Find where the given text appears and provide that cell's center as [x, y] coordinate. 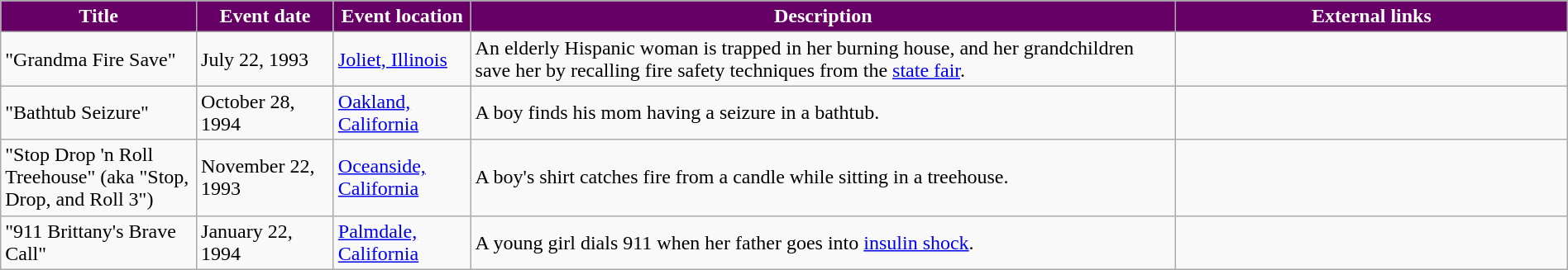
January 22, 1994 [265, 243]
Description [824, 17]
"911 Brittany's Brave Call" [99, 243]
October 28, 1994 [265, 112]
"Bathtub Seizure" [99, 112]
"Stop Drop 'n Roll Treehouse" (aka "Stop, Drop, and Roll 3") [99, 178]
A boy's shirt catches fire from a candle while sitting in a treehouse. [824, 178]
A boy finds his mom having a seizure in a bathtub. [824, 112]
November 22, 1993 [265, 178]
Event date [265, 17]
Event location [402, 17]
Oakland, California [402, 112]
Title [99, 17]
Joliet, Illinois [402, 59]
A young girl dials 911 when her father goes into insulin shock. [824, 243]
Palmdale, California [402, 243]
External links [1372, 17]
Oceanside, California [402, 178]
An elderly Hispanic woman is trapped in her burning house, and her grandchildren save her by recalling fire safety techniques from the state fair. [824, 59]
"Grandma Fire Save" [99, 59]
July 22, 1993 [265, 59]
